Pinpoint the cell where the given text exists, returning its [X, Y] midpoint coordinate. 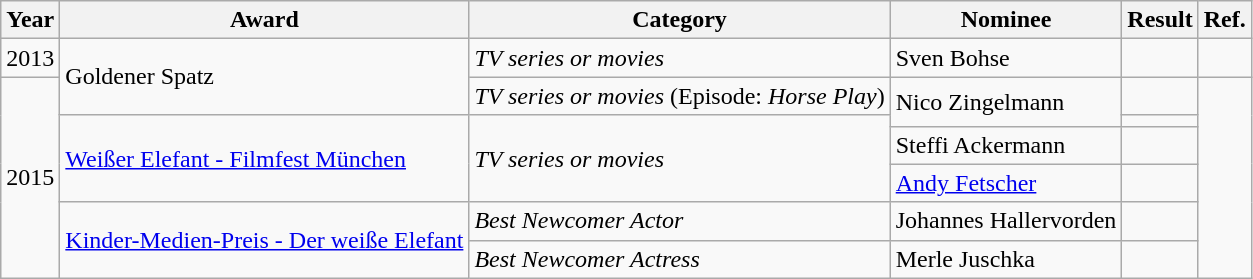
Kinder-Medien-Preis - Der weiße Elefant [264, 240]
Best Newcomer Actor [680, 221]
Johannes Hallervorden [1006, 221]
Sven Bohse [1006, 58]
Result [1160, 20]
Year [30, 20]
Ref. [1224, 20]
2013 [30, 58]
TV series or movies (Episode: Horse Play) [680, 96]
Goldener Spatz [264, 77]
Award [264, 20]
2015 [30, 178]
Andy Fetscher [1006, 183]
Category [680, 20]
Weißer Elefant - Filmfest München [264, 158]
Steffi Ackermann [1006, 145]
Best Newcomer Actress [680, 259]
Nico Zingelmann [1006, 102]
Nominee [1006, 20]
Merle Juschka [1006, 259]
